Capture the cell that displays the provided text and extract its (X, Y) central coordinate. 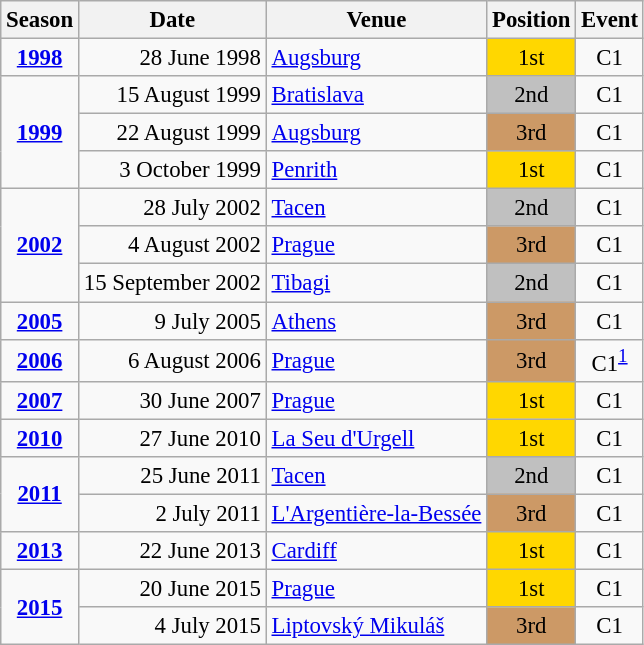
2015 (40, 606)
3 October 1999 (172, 170)
C11 (610, 360)
2005 (40, 321)
Tibagi (376, 283)
2010 (40, 438)
2 July 2011 (172, 513)
2011 (40, 494)
Liptovský Mikuláš (376, 626)
2013 (40, 551)
6 August 2006 (172, 360)
22 June 2013 (172, 551)
Cardiff (376, 551)
Athens (376, 321)
1999 (40, 132)
15 September 2002 (172, 283)
Date (172, 20)
Season (40, 20)
27 June 2010 (172, 438)
L'Argentière-la-Bessée (376, 513)
28 June 1998 (172, 58)
Event (610, 20)
Venue (376, 20)
25 June 2011 (172, 476)
2006 (40, 360)
9 July 2005 (172, 321)
15 August 1999 (172, 95)
30 June 2007 (172, 400)
Bratislava (376, 95)
2002 (40, 246)
Penrith (376, 170)
4 July 2015 (172, 626)
28 July 2002 (172, 208)
1998 (40, 58)
Position (532, 20)
La Seu d'Urgell (376, 438)
4 August 2002 (172, 245)
20 June 2015 (172, 588)
2007 (40, 400)
22 August 1999 (172, 133)
